Find where the given text appears and provide that cell's center as [x, y] coordinate. 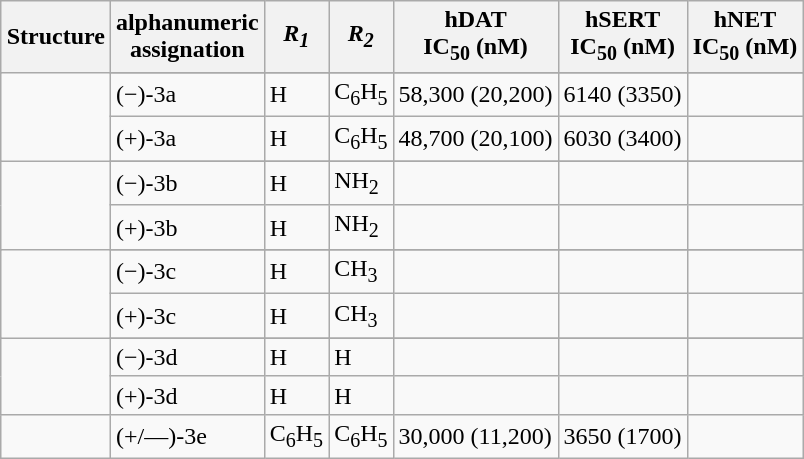
alphanumericassignation [187, 36]
(+)-3b [187, 227]
48,700 (20,100) [476, 138]
6030 (3400) [622, 138]
(+)-3c [187, 316]
Structure [56, 36]
(−)-3b [187, 183]
(+)-3d [187, 395]
hSERTIC50 (nM) [622, 36]
(+/—)-3e [187, 436]
58,300 (20,200) [476, 94]
3650 (1700) [622, 436]
hNETIC50 (nM) [745, 36]
(−)-3a [187, 94]
R2 [361, 36]
R1 [296, 36]
(−)-3d [187, 357]
(−)-3c [187, 271]
hDATIC50 (nM) [476, 36]
30,000 (11,200) [476, 436]
6140 (3350) [622, 94]
(+)-3a [187, 138]
